Return the (x, y) coordinate for the center point of the cell that contains the specified text.  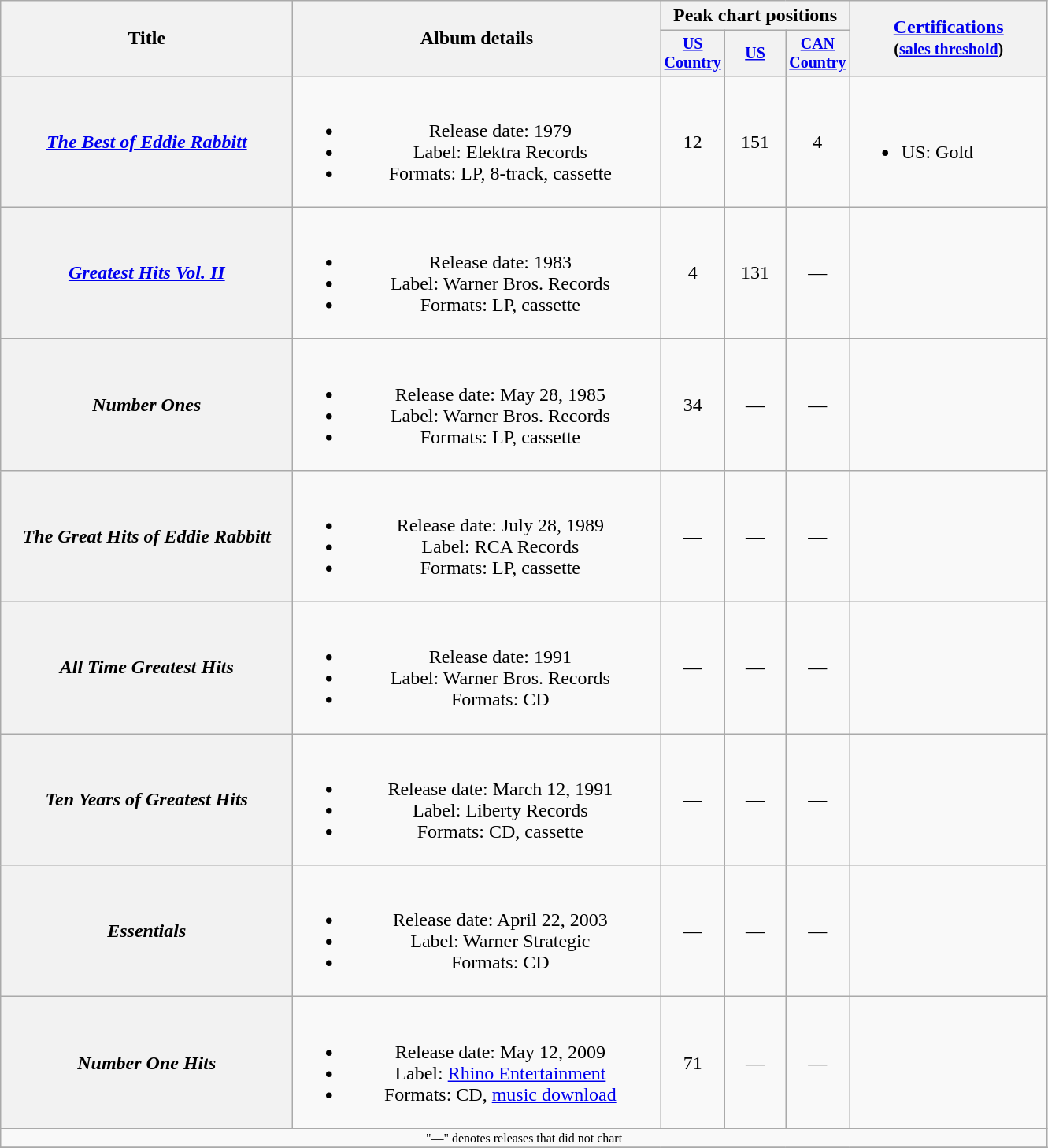
Release date: 1979Label: Elektra RecordsFormats: LP, 8-track, cassette (477, 142)
"—" denotes releases that did not chart (524, 1138)
All Time Greatest Hits (146, 668)
Essentials (146, 931)
US (756, 54)
US Country (693, 54)
Greatest Hits Vol. II (146, 272)
Ten Years of Greatest Hits (146, 800)
Release date: May 28, 1985Label: Warner Bros. RecordsFormats: LP, cassette (477, 405)
Title (146, 39)
Release date: 1991Label: Warner Bros. RecordsFormats: CD (477, 668)
Peak chart positions (755, 16)
Release date: March 12, 1991Label: Liberty RecordsFormats: CD, cassette (477, 800)
131 (756, 272)
Number Ones (146, 405)
CAN Country (818, 54)
Certifications(sales threshold) (948, 39)
Release date: May 12, 2009Label: Rhino EntertainmentFormats: CD, music download (477, 1063)
34 (693, 405)
Release date: July 28, 1989Label: RCA RecordsFormats: LP, cassette (477, 535)
US: Gold (948, 142)
Release date: 1983Label: Warner Bros. RecordsFormats: LP, cassette (477, 272)
The Great Hits of Eddie Rabbitt (146, 535)
151 (756, 142)
Number One Hits (146, 1063)
Release date: April 22, 2003Label: Warner StrategicFormats: CD (477, 931)
The Best of Eddie Rabbitt (146, 142)
Album details (477, 39)
71 (693, 1063)
12 (693, 142)
